Capture the cell that displays the provided text and extract its (X, Y) central coordinate. 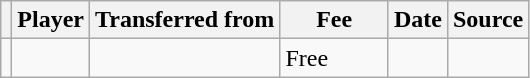
Source (488, 20)
Date (418, 20)
Fee (334, 20)
Player (51, 20)
Free (334, 58)
Transferred from (185, 20)
